Identify which cell holds the provided text, then report its [X, Y] central coordinate. 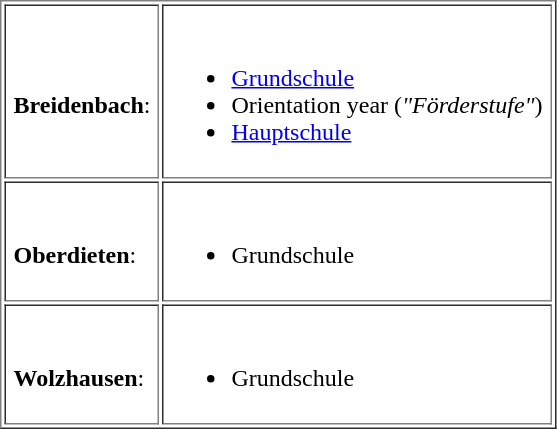
Wolzhausen: [82, 364]
GrundschuleOrientation year ("Förderstufe")Hauptschule [356, 91]
Breidenbach: [82, 91]
Oberdieten: [82, 242]
